Find where the given text appears and provide that cell's center as [X, Y] coordinate. 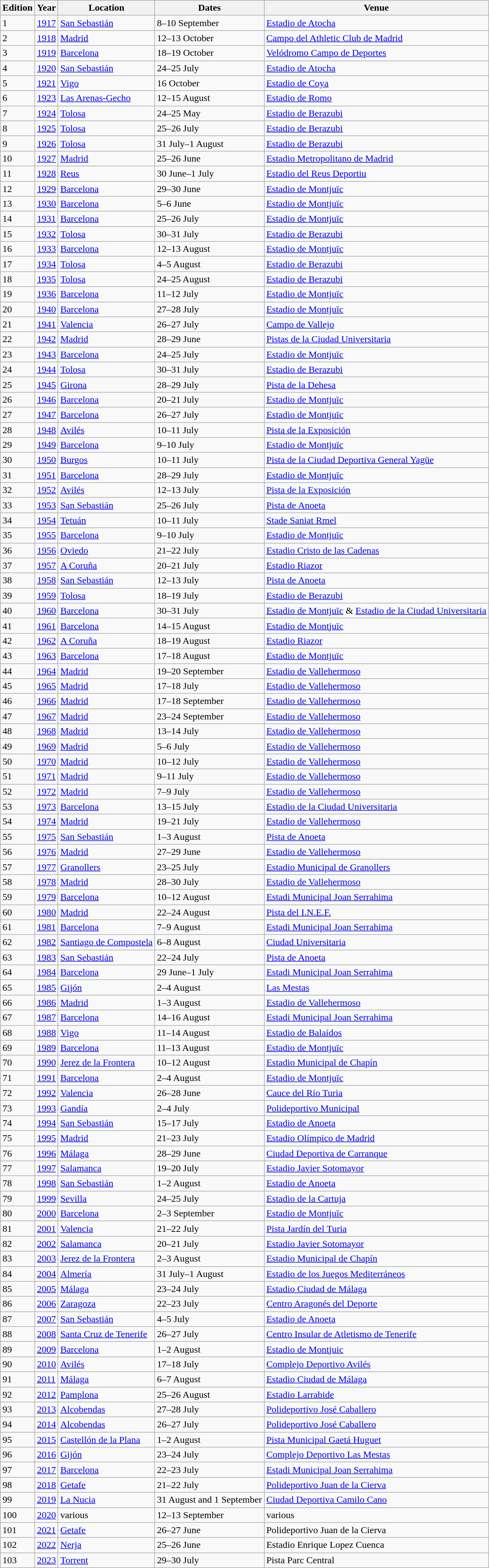
1925 [47, 128]
2002 [47, 1244]
2012 [47, 1394]
17 [17, 264]
Estadio de Coya [377, 83]
1979 [47, 897]
64 [17, 972]
81 [17, 1229]
Campo del Athletic Club de Madrid [377, 38]
11–14 August [209, 1033]
1970 [47, 761]
Polideportivo Municipal [377, 1108]
21 [17, 324]
88 [17, 1334]
1921 [47, 83]
17–18 September [209, 701]
8–10 September [209, 23]
23–25 July [209, 867]
2020 [47, 1515]
26 [17, 400]
1927 [47, 158]
1926 [47, 143]
1996 [47, 1153]
1923 [47, 98]
18 [17, 279]
26–28 June [209, 1093]
2018 [47, 1485]
59 [17, 897]
15–17 July [209, 1123]
67 [17, 1018]
2019 [47, 1500]
Castellón de la Plana [106, 1440]
1975 [47, 837]
2016 [47, 1455]
71 [17, 1078]
12–15 August [209, 98]
Santa Cruz de Tenerife [106, 1334]
1952 [47, 490]
1942 [47, 339]
62 [17, 942]
Estadio Olímpico de Madrid [377, 1138]
1955 [47, 535]
Zaragoza [106, 1304]
36 [17, 550]
1967 [47, 716]
2021 [47, 1530]
1920 [47, 68]
72 [17, 1093]
24–25 August [209, 279]
Estadio de la Ciudad Universitaria [377, 807]
1995 [47, 1138]
98 [17, 1485]
43 [17, 656]
60 [17, 912]
1964 [47, 671]
44 [17, 671]
Ciudad Deportiva Camilo Cano [377, 1500]
Pista Parc Central [377, 1560]
Oviedo [106, 550]
1999 [47, 1199]
14 [17, 219]
2003 [47, 1259]
1917 [47, 23]
2000 [47, 1214]
Granollers [106, 867]
1962 [47, 641]
49 [17, 746]
34 [17, 520]
23–24 September [209, 716]
1981 [47, 927]
2017 [47, 1470]
18–19 August [209, 641]
73 [17, 1108]
Estadio de Montjuic [377, 1349]
31 August and 1 September [209, 1500]
12–13 October [209, 38]
1961 [47, 626]
Pistas de la Ciudad Universitaria [377, 339]
19–20 July [209, 1168]
15 [17, 234]
51 [17, 776]
7–9 July [209, 792]
2013 [47, 1410]
Las Mestas [377, 988]
37 [17, 565]
Santiago de Compostela [106, 942]
39 [17, 596]
Pista de la Ciudad Deportiva General Yagüe [377, 460]
25 [17, 384]
Pista de la Dehesa [377, 384]
1986 [47, 1003]
Gandía [106, 1108]
Complejo Deportivo Las Mestas [377, 1455]
92 [17, 1394]
Pista del I.N.E.F. [377, 912]
1991 [47, 1078]
100 [17, 1515]
28–30 July [209, 882]
1958 [47, 580]
50 [17, 761]
1936 [47, 294]
1933 [47, 249]
Tetuán [106, 520]
78 [17, 1184]
7 [17, 113]
Edition [17, 8]
1990 [47, 1063]
Pamplona [106, 1394]
1924 [47, 113]
4–5 July [209, 1319]
2007 [47, 1319]
Ciudad Universitaria [377, 942]
52 [17, 792]
Cauce del Río Turia [377, 1093]
1968 [47, 731]
16 October [209, 83]
2022 [47, 1545]
2009 [47, 1349]
Location [106, 8]
17–18 August [209, 656]
Estadio de la Cartuja [377, 1199]
29 June–1 July [209, 972]
42 [17, 641]
1947 [47, 415]
7–9 August [209, 927]
1988 [47, 1033]
26–27 June [209, 1530]
Estadio Larrabide [377, 1394]
Ciudad Deportiva de Carranque [377, 1153]
16 [17, 249]
85 [17, 1289]
1963 [47, 656]
45 [17, 686]
1993 [47, 1108]
3 [17, 53]
1974 [47, 822]
Estadio Municipal de Granollers [377, 867]
2015 [47, 1440]
11–12 July [209, 294]
19–21 July [209, 822]
1997 [47, 1168]
1978 [47, 882]
46 [17, 701]
2–3 August [209, 1259]
1956 [47, 550]
47 [17, 716]
19 [17, 294]
18–19 July [209, 596]
1950 [47, 460]
5–6 June [209, 204]
87 [17, 1319]
12–13 September [209, 1515]
13–14 July [209, 731]
2008 [47, 1334]
84 [17, 1274]
12–13 August [209, 249]
1980 [47, 912]
53 [17, 807]
19–20 September [209, 671]
29–30 June [209, 189]
82 [17, 1244]
90 [17, 1364]
99 [17, 1500]
Estadio de Romo [377, 98]
2006 [47, 1304]
2–3 September [209, 1214]
75 [17, 1138]
35 [17, 535]
Girona [106, 384]
1976 [47, 852]
1966 [47, 701]
4 [17, 68]
Campo de Vallejo [377, 324]
1957 [47, 565]
2 [17, 38]
Nerja [106, 1545]
Estadio Cristo de las Cadenas [377, 550]
Stade Saniat Rmel [377, 520]
65 [17, 988]
76 [17, 1153]
1982 [47, 942]
1941 [47, 324]
2010 [47, 1364]
1928 [47, 173]
38 [17, 580]
4–5 August [209, 264]
57 [17, 867]
1919 [47, 53]
1935 [47, 279]
1977 [47, 867]
Sevilla [106, 1199]
48 [17, 731]
Estadio Metropolitano de Madrid [377, 158]
1992 [47, 1093]
1918 [47, 38]
18–19 October [209, 53]
11–13 August [209, 1048]
41 [17, 626]
Reus [106, 173]
1953 [47, 505]
8 [17, 128]
2004 [47, 1274]
Velódromo Campo de Deportes [377, 53]
69 [17, 1048]
27 [17, 415]
66 [17, 1003]
29–30 July [209, 1560]
2023 [47, 1560]
Centro Insular de Atletismo de Tenerife [377, 1334]
Complejo Deportivo Avilés [377, 1364]
32 [17, 490]
2011 [47, 1379]
1969 [47, 746]
97 [17, 1470]
102 [17, 1545]
La Nucia [106, 1500]
1946 [47, 400]
10–12 July [209, 761]
24 [17, 369]
12 [17, 189]
56 [17, 852]
31 [17, 475]
1943 [47, 354]
13 [17, 204]
6–7 August [209, 1379]
77 [17, 1168]
23 [17, 354]
1932 [47, 234]
28 [17, 430]
93 [17, 1410]
22–24 August [209, 912]
2005 [47, 1289]
Las Arenas-Gecho [106, 98]
1931 [47, 219]
89 [17, 1349]
1951 [47, 475]
Venue [377, 8]
1998 [47, 1184]
33 [17, 505]
29 [17, 445]
80 [17, 1214]
Pista Jardín del Turia [377, 1229]
1 [17, 23]
1989 [47, 1048]
Estadio de Balaídos [377, 1033]
13–15 July [209, 807]
68 [17, 1033]
22–24 July [209, 957]
86 [17, 1304]
1983 [47, 957]
1945 [47, 384]
1994 [47, 1123]
Torrent [106, 1560]
9–11 July [209, 776]
1984 [47, 972]
1959 [47, 596]
95 [17, 1440]
5 [17, 83]
9 [17, 143]
Almería [106, 1274]
30 June–1 July [209, 173]
11 [17, 173]
79 [17, 1199]
1940 [47, 309]
54 [17, 822]
55 [17, 837]
22 [17, 339]
Dates [209, 8]
1930 [47, 204]
83 [17, 1259]
Pista Municipal Gaetá Huguet [377, 1440]
Estadio Enrique Lopez Cuenca [377, 1545]
1987 [47, 1018]
74 [17, 1123]
Burgos [106, 460]
2001 [47, 1229]
1973 [47, 807]
25–26 August [209, 1394]
70 [17, 1063]
Year [47, 8]
21–23 July [209, 1138]
63 [17, 957]
Estadio del Reus Deportiu [377, 173]
1949 [47, 445]
1929 [47, 189]
14–16 August [209, 1018]
2–4 July [209, 1108]
96 [17, 1455]
91 [17, 1379]
94 [17, 1425]
1985 [47, 988]
101 [17, 1530]
6 [17, 98]
1965 [47, 686]
1960 [47, 611]
Centro Aragonés del Deporte [377, 1304]
20 [17, 309]
58 [17, 882]
24–25 May [209, 113]
10 [17, 158]
14–15 August [209, 626]
2014 [47, 1425]
1934 [47, 264]
103 [17, 1560]
30 [17, 460]
40 [17, 611]
1972 [47, 792]
Estadio de Montjuïc & Estadio de la Ciudad Universitaria [377, 611]
6–8 August [209, 942]
1948 [47, 430]
5–6 July [209, 746]
1954 [47, 520]
27–29 June [209, 852]
Estadio de los Juegos Mediterráneos [377, 1274]
61 [17, 927]
1944 [47, 369]
1971 [47, 776]
